Determine the (X, Y) coordinate at the center of the cell enclosing the given text.  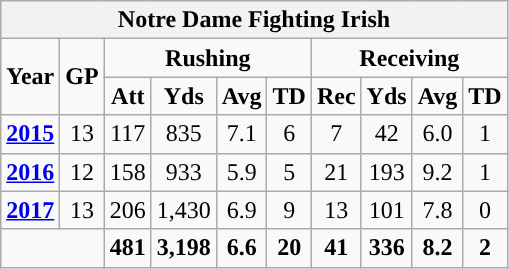
206 (128, 210)
Rec (336, 96)
193 (386, 172)
2 (485, 248)
158 (128, 172)
Year (30, 77)
42 (386, 134)
6 (289, 134)
21 (336, 172)
0 (485, 210)
41 (336, 248)
9 (289, 210)
Notre Dame Fighting Irish (254, 20)
7.8 (438, 210)
5 (289, 172)
7 (336, 134)
117 (128, 134)
2015 (30, 134)
GP (82, 77)
7.1 (242, 134)
1,430 (184, 210)
835 (184, 134)
12 (82, 172)
Att (128, 96)
8.2 (438, 248)
2017 (30, 210)
20 (289, 248)
2016 (30, 172)
6.6 (242, 248)
336 (386, 248)
6.0 (438, 134)
3,198 (184, 248)
Receiving (409, 58)
9.2 (438, 172)
Rushing (208, 58)
481 (128, 248)
6.9 (242, 210)
101 (386, 210)
5.9 (242, 172)
933 (184, 172)
